Output the [x, y] coordinate of the center of the cell containing the given text.  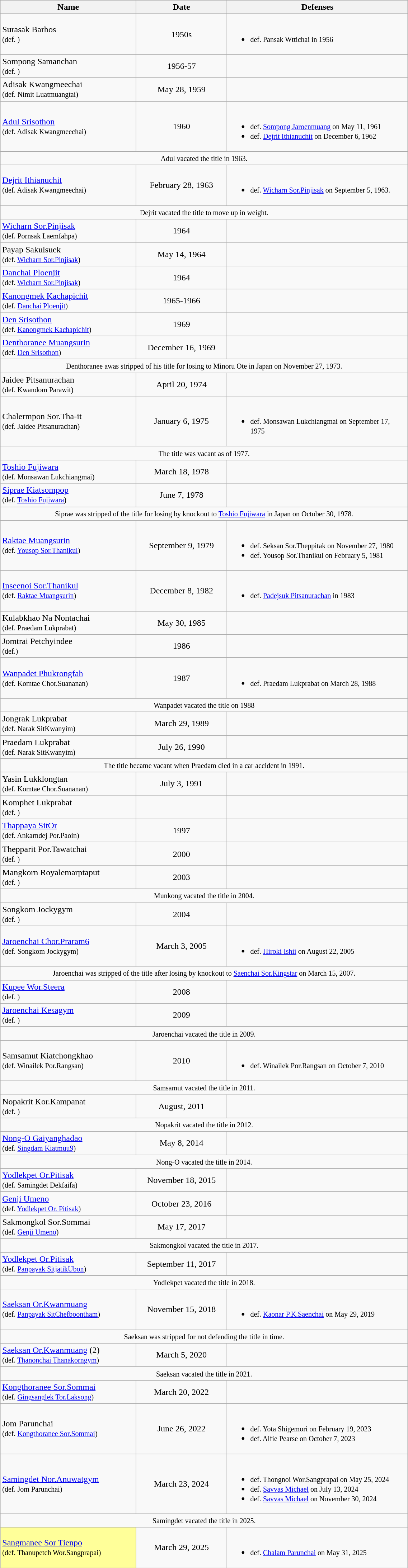
May 28, 1959 [181, 90]
Name [68, 7]
Samingdet vacated the title in 2025. [204, 1521]
1969 [181, 324]
November 15, 2018 [181, 1309]
Inseenoi Sor.Thanikul (def. Raktae Muangsurin) [68, 591]
March 3, 2005 [181, 946]
2010 [181, 1061]
Defenses [317, 7]
Nong-O vacated the title in 2014. [204, 1162]
2008 [181, 992]
Jaroenchai vacated the title in 2009. [204, 1033]
def. Kaonar P.K.Saenchai on May 29, 2019 [317, 1309]
Praedam Lukprabat (def. Narak SitKwanyim) [68, 747]
Mangkorn Royalemarptaput (def. ) [68, 877]
Adisak Kwangmeechai(def. Nimit Luatmuangtai) [68, 90]
March 23, 2024 [181, 1484]
def. Winailek Por.Rangsan on October 7, 2010 [317, 1061]
Danchai Ploenjit (def. Wicharn Sor.Pinjisak) [68, 278]
July 26, 1990 [181, 747]
2004 [181, 914]
The title became vacant when Praedam died in a car accident in 1991. [204, 766]
Thepparit Por.Tawatchai (def. ) [68, 854]
March 29, 2025 [181, 1548]
Den Srisothon(def. Kanongmek Kachapichit) [68, 324]
1965-1966 [181, 300]
Jaidee Pitsanurachan (def. Kwandom Parawit) [68, 384]
Dejrit Ithianuchit(def. Adisak Kwangmeechai) [68, 185]
def. Thongnoi Wor.Sangprapai on May 25, 2024def. Savvas Michael on July 13, 2024def. Savvas Michael on November 30, 2024 [317, 1484]
Date [181, 7]
March 29, 1989 [181, 724]
August, 2011 [181, 1106]
September 11, 2017 [181, 1264]
1960 [181, 126]
Komphet Lukprabat (def. ) [68, 807]
def. Monsawan Lukchiangmai on September 17, 1975 [317, 421]
2009 [181, 1015]
Sangmanee Sor Tienpo (def. Thanupetch Wor.Sangprapai) [68, 1548]
Samingdet Nor.Anuwatgym (def. Jom Parunchai) [68, 1484]
March 18, 1978 [181, 472]
def. Chalam Parunchai on May 31, 2025 [317, 1548]
February 28, 1963 [181, 185]
October 23, 2016 [181, 1203]
May 14, 1964 [181, 254]
December 8, 1982 [181, 591]
March 5, 2020 [181, 1355]
Saeksan was stripped for not defending the title in time. [204, 1336]
2003 [181, 877]
Kanongmek Kachapichit(def. Danchai Ploenjit) [68, 300]
1997 [181, 830]
The title was vacant as of 1977. [204, 453]
Kulabkhao Na Nontachai (def. Praedam Lukprabat) [68, 622]
Jaroenchai Kesagym (def. ) [68, 1015]
Saeksan vacated the title in 2021. [204, 1373]
1986 [181, 646]
def. Padejsuk Pitsanurachan in 1983 [317, 591]
Munkong vacated the title in 2004. [204, 896]
def. Praedam Lukprabat on March 28, 1988 [317, 678]
Wanpadet vacated the title on 1988 [204, 705]
Samsamut Kiatchongkhao (def. Winailek Por.Rangsan) [68, 1061]
Jaroenchai Chor.Praram6 (def. Songkom Jockygym) [68, 946]
def. Yota Shigemori on February 19, 2023def. Alfie Pearse on October 7, 2023 [317, 1429]
1950s [181, 34]
December 16, 1969 [181, 348]
Nopakrit Kor.Kampanat (def. ) [68, 1106]
Surasak Barbos (def. ) [68, 34]
Siprae Kiatsompop (def. Toshio Fujiwara) [68, 495]
Songkom Jockygym (def. ) [68, 914]
May 17, 2017 [181, 1227]
Raktae Muangsurin (def. Yousop Sor.Thanikul) [68, 545]
Jaroenchai was stripped of the title after losing by knockout to Saenchai Sor.Kingstar on March 15, 2007. [204, 973]
May 8, 2014 [181, 1143]
Genji Umeno (def. Yodlekpet Or. Pitisak) [68, 1203]
January 6, 1975 [181, 421]
Chalermpon Sor.Tha-it (def. Jaidee Pitsanurachan) [68, 421]
May 30, 1985 [181, 622]
Denthoranee Muangsurin(def. Den Srisothon) [68, 348]
July 3, 1991 [181, 784]
Sakmongkol Sor.Sommai (def. Genji Umeno) [68, 1227]
def. Sompong Jaroenmuang on May 11, 1961def. Dejrit Ithianuchit on December 6, 1962 [317, 126]
Jom Parunchai (def. Kongthoranee Sor.Sommai) [68, 1429]
Toshio Fujiwara (def. Monsawan Lukchiangmai) [68, 472]
Samsamut vacated the title in 2011. [204, 1088]
Siprae was stripped of the title for losing by knockout to Toshio Fujiwara in Japan on October 30, 1978. [204, 513]
June 7, 1978 [181, 495]
1987 [181, 678]
Denthoranee awas stripped of his title for losing to Minoru Ote in Japan on November 27, 1973. [204, 366]
1956-57 [181, 66]
Jomtrai Petchyindee (def.) [68, 646]
def. Wicharn Sor.Pinjisak on September 5, 1963. [317, 185]
September 9, 1979 [181, 545]
2000 [181, 854]
Yodlekpet vacated the title in 2018. [204, 1282]
Jongrak Lukprabat (def. Narak SitKwanyim) [68, 724]
Wanpadet Phukrongfah (def. Komtae Chor.Suananan) [68, 678]
Saeksan Or.Kwanmuang (def. Panpayak SitChefboontham) [68, 1309]
Wicharn Sor.Pinjisak (def. Pornsak Laemfahpa) [68, 231]
Kupee Wor.Steera (def. ) [68, 992]
Yasin Lukklongtan (def. Komtae Chor.Suananan) [68, 784]
Yodlekpet Or.Pitisak (def. Panpayak SitjatikUbon) [68, 1264]
Saeksan Or.Kwanmuang (2)(def. Thanonchai Thanakorngym) [68, 1355]
Sakmongkol vacated the title in 2017. [204, 1245]
def. Seksan Sor.Theppitak on November 27, 1980def. Yousop Sor.Thanikul on February 5, 1981 [317, 545]
Yodlekpet Or.Pitisak (def. Samingdet Dekfaifa) [68, 1180]
April 20, 1974 [181, 384]
def. Pansak Wttichai in 1956 [317, 34]
Thappaya SitOr(def. Ankarndej Por.Paoin) [68, 830]
Adul Srisothon(def. Adisak Kwangmeechai) [68, 126]
Nopakrit vacated the title in 2012. [204, 1125]
Dejrit vacated the title to move up in weight. [204, 212]
def. Hiroki Ishii on August 22, 2005 [317, 946]
Nong-O Gaiyanghadao (def. Singdam Kiatmuu9) [68, 1143]
Payap Sakulsuek (def. Wicharn Sor.Pinjisak) [68, 254]
Kongthoranee Sor.Sommai (def. Gingsanglek Tor.Laksong) [68, 1392]
March 20, 2022 [181, 1392]
November 18, 2015 [181, 1180]
June 26, 2022 [181, 1429]
Adul vacated the title in 1963. [204, 158]
Sompong Samanchan (def. ) [68, 66]
